Provide the [x, y] coordinate of the cell's center where the given text is located.  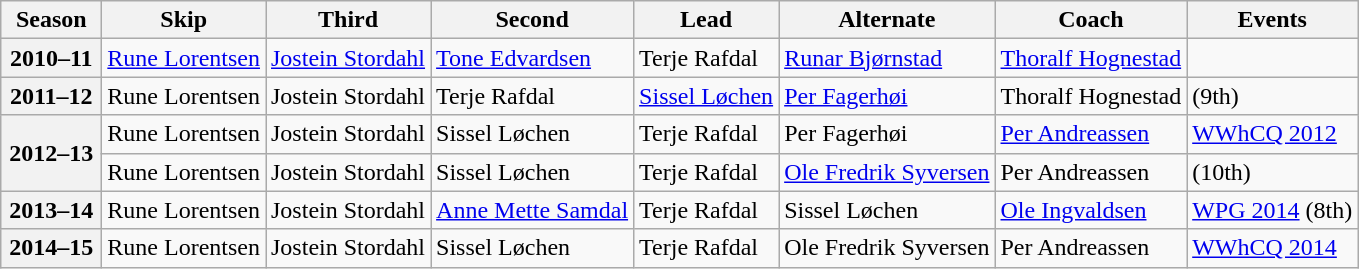
Coach [1091, 20]
2013–14 [52, 210]
2012–13 [52, 153]
Ole Ingvaldsen [1091, 210]
Alternate [887, 20]
Season [52, 20]
Events [1272, 20]
Runar Bjørnstad [887, 58]
2010–11 [52, 58]
2014–15 [52, 248]
WPG 2014 (8th) [1272, 210]
Third [348, 20]
WWhCQ 2012 [1272, 134]
Tone Edvardsen [532, 58]
Lead [706, 20]
WWhCQ 2014 [1272, 248]
2011–12 [52, 96]
Anne Mette Samdal [532, 210]
Skip [184, 20]
(10th) [1272, 172]
Second [532, 20]
(9th) [1272, 96]
